Identify which cell holds the provided text, then report its [X, Y] central coordinate. 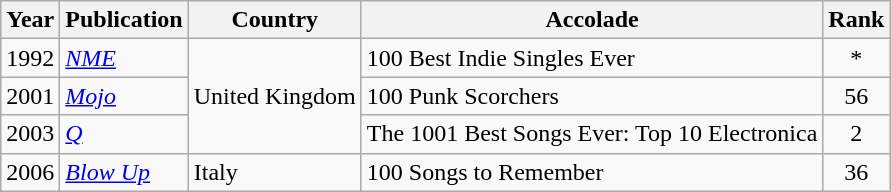
100 Songs to Remember [592, 172]
Year [30, 20]
NME [124, 58]
The 1001 Best Songs Ever: Top 10 Electronica [592, 134]
56 [856, 96]
2003 [30, 134]
100 Punk Scorchers [592, 96]
Q [124, 134]
Mojo [124, 96]
100 Best Indie Singles Ever [592, 58]
2 [856, 134]
United Kingdom [274, 96]
2006 [30, 172]
* [856, 58]
1992 [30, 58]
Rank [856, 20]
Publication [124, 20]
Italy [274, 172]
2001 [30, 96]
36 [856, 172]
Country [274, 20]
Blow Up [124, 172]
Accolade [592, 20]
